Detect which cell encompasses the target text, then output its (x, y) center coordinate. 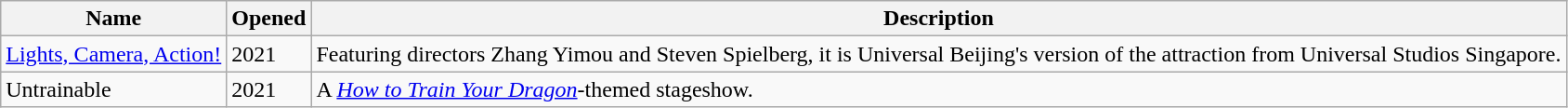
Lights, Camera, Action! (113, 54)
Name (113, 19)
A How to Train Your Dragon-themed stageshow. (938, 89)
Featuring directors Zhang Yimou and Steven Spielberg, it is Universal Beijing's version of the attraction from Universal Studios Singapore. (938, 54)
Untrainable (113, 89)
Description (938, 19)
Opened (269, 19)
